Determine the [X, Y] coordinate at the center of the cell enclosing the given text.  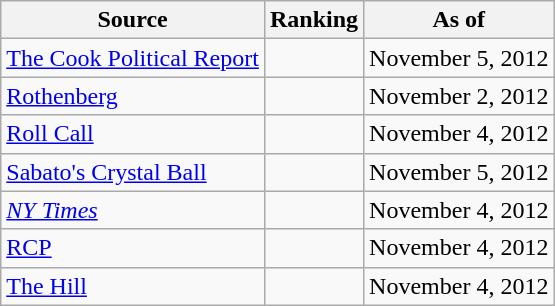
NY Times [133, 210]
November 2, 2012 [459, 96]
As of [459, 20]
Sabato's Crystal Ball [133, 172]
Source [133, 20]
The Hill [133, 286]
Rothenberg [133, 96]
RCP [133, 248]
The Cook Political Report [133, 58]
Roll Call [133, 134]
Ranking [314, 20]
